Extract the [x, y] coordinate from the center of the cell holding the provided text.  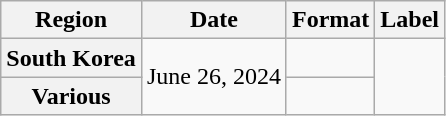
Date [214, 20]
June 26, 2024 [214, 77]
Label [410, 20]
Various [72, 96]
Format [330, 20]
Region [72, 20]
South Korea [72, 58]
